Return [x, y] of the center of cell containing provided text 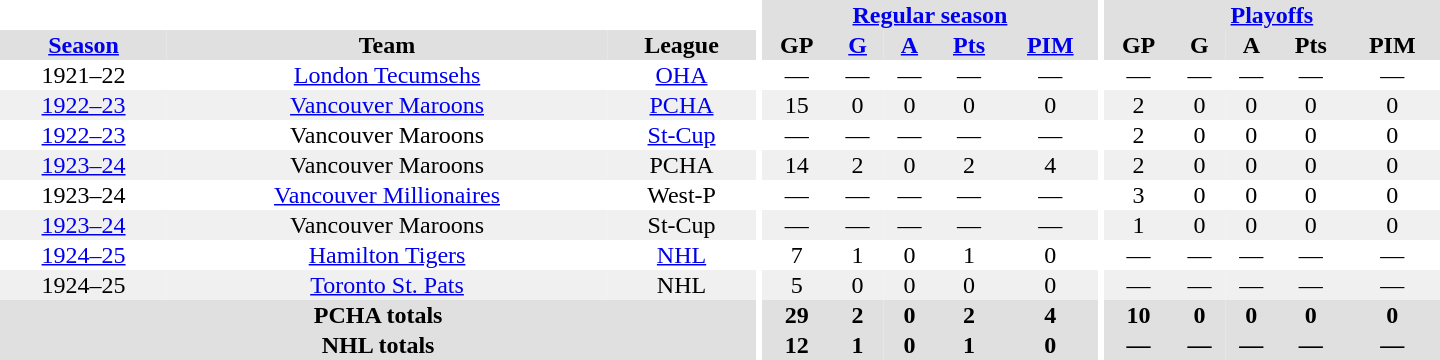
OHA [682, 75]
10 [1139, 315]
12 [797, 345]
PCHA totals [378, 315]
Playoffs [1272, 15]
Hamilton Tigers [387, 255]
Season [84, 45]
London Tecumsehs [387, 75]
Team [387, 45]
3 [1139, 195]
Vancouver Millionaires [387, 195]
West-P [682, 195]
Toronto St. Pats [387, 285]
29 [797, 315]
League [682, 45]
1921–22 [84, 75]
7 [797, 255]
5 [797, 285]
NHL totals [378, 345]
15 [797, 105]
14 [797, 165]
Regular season [930, 15]
